Return (X, Y) of the center of cell containing provided text 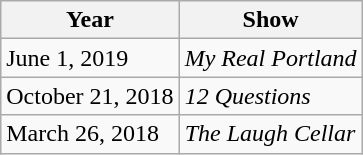
June 1, 2019 (90, 58)
12 Questions (270, 96)
October 21, 2018 (90, 96)
Show (270, 20)
Year (90, 20)
March 26, 2018 (90, 134)
The Laugh Cellar (270, 134)
My Real Portland (270, 58)
